Return [X, Y] of the center of cell containing provided text 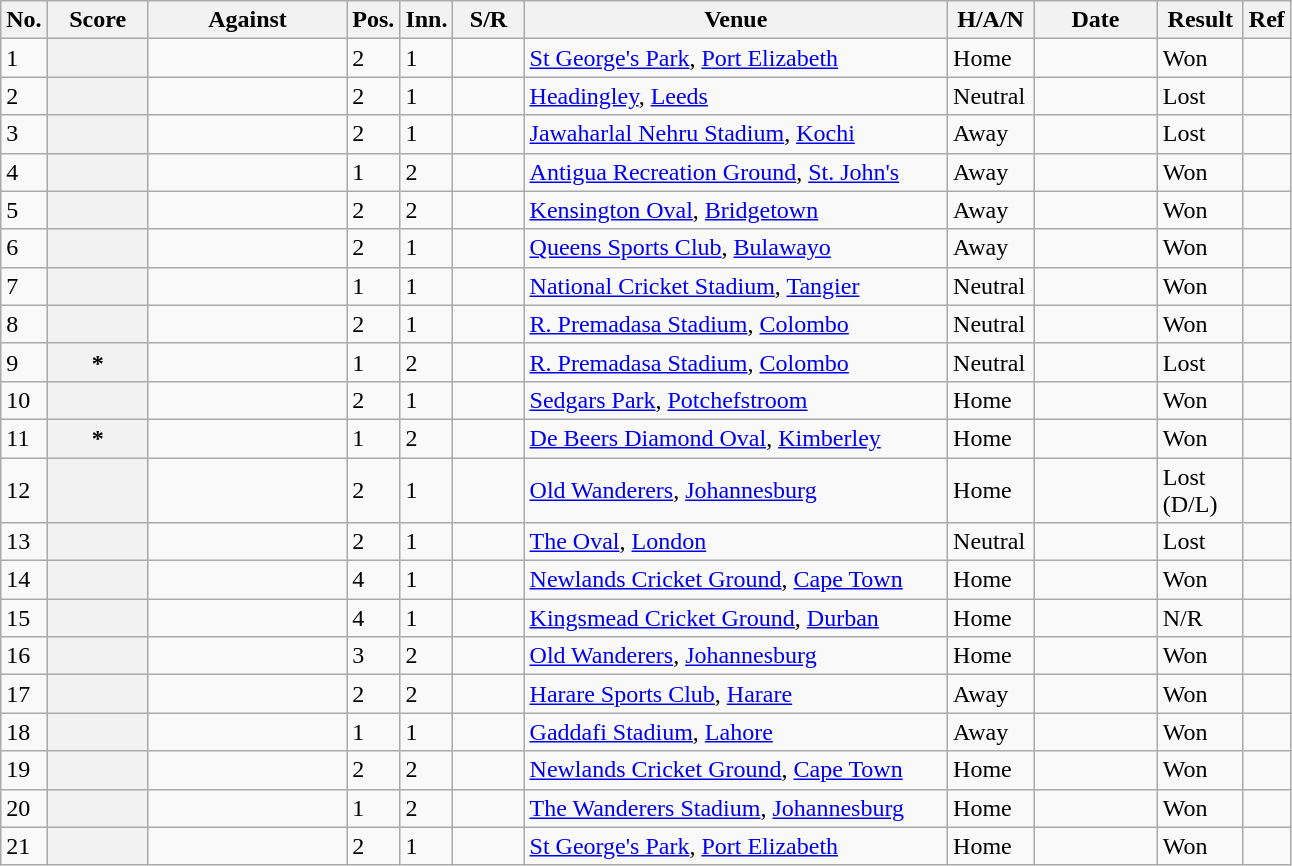
19 [24, 770]
8 [24, 324]
13 [24, 542]
11 [24, 438]
Kingsmead Cricket Ground, Durban [736, 618]
Inn. [426, 20]
17 [24, 694]
12 [24, 490]
9 [24, 362]
Antigua Recreation Ground, St. John's [736, 172]
Jawaharlal Nehru Stadium, Kochi [736, 134]
Headingley, Leeds [736, 96]
16 [24, 656]
Ref [1266, 20]
The Oval, London [736, 542]
Against [248, 20]
6 [24, 248]
10 [24, 400]
Gaddafi Stadium, Lahore [736, 732]
No. [24, 20]
7 [24, 286]
Result [1200, 20]
Pos. [374, 20]
20 [24, 808]
Date [1096, 20]
Venue [736, 20]
S/R [488, 20]
15 [24, 618]
Queens Sports Club, Bulawayo [736, 248]
National Cricket Stadium, Tangier [736, 286]
Lost (D/L) [1200, 490]
21 [24, 846]
18 [24, 732]
H/A/N [991, 20]
De Beers Diamond Oval, Kimberley [736, 438]
The Wanderers Stadium, Johannesburg [736, 808]
Score [98, 20]
N/R [1200, 618]
Sedgars Park, Potchefstroom [736, 400]
14 [24, 580]
Harare Sports Club, Harare [736, 694]
5 [24, 210]
Kensington Oval, Bridgetown [736, 210]
